Determine the [x, y] coordinate at the center of the cell enclosing the given text.  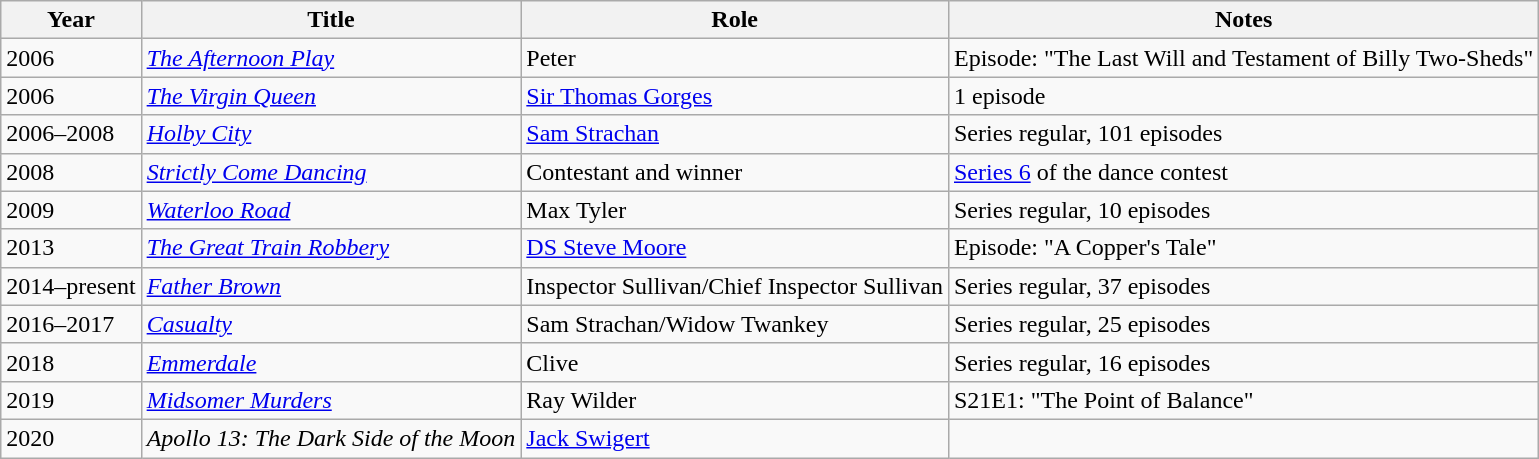
Series 6 of the dance contest [1243, 172]
Series regular, 101 episodes [1243, 134]
Sam Strachan/Widow Twankey [735, 324]
Father Brown [331, 286]
The Afternoon Play [331, 58]
Max Tyler [735, 210]
Jack Swigert [735, 438]
Sam Strachan [735, 134]
Series regular, 25 episodes [1243, 324]
2008 [71, 172]
Peter [735, 58]
Year [71, 20]
2013 [71, 248]
Clive [735, 362]
1 episode [1243, 96]
2018 [71, 362]
Midsomer Murders [331, 400]
The Virgin Queen [331, 96]
2016–2017 [71, 324]
Emmerdale [331, 362]
Strictly Come Dancing [331, 172]
Waterloo Road [331, 210]
Series regular, 10 episodes [1243, 210]
2019 [71, 400]
Episode: "A Copper's Tale" [1243, 248]
Notes [1243, 20]
2009 [71, 210]
Holby City [331, 134]
Ray Wilder [735, 400]
2006–2008 [71, 134]
Inspector Sullivan/Chief Inspector Sullivan [735, 286]
Apollo 13: The Dark Side of the Moon [331, 438]
Series regular, 37 episodes [1243, 286]
The Great Train Robbery [331, 248]
S21E1: "The Point of Balance" [1243, 400]
2020 [71, 438]
Episode: "The Last Will and Testament of Billy Two-Sheds" [1243, 58]
Casualty [331, 324]
Contestant and winner [735, 172]
2014–present [71, 286]
Series regular, 16 episodes [1243, 362]
DS Steve Moore [735, 248]
Sir Thomas Gorges [735, 96]
Role [735, 20]
Title [331, 20]
